Detect which cell encompasses the target text, then output its (X, Y) center coordinate. 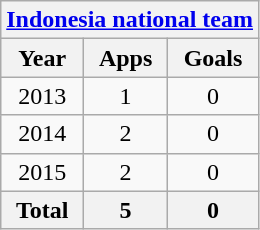
Year (42, 58)
Indonesia national team (130, 20)
2014 (42, 134)
2013 (42, 96)
5 (126, 210)
2015 (42, 172)
Goals (214, 58)
Apps (126, 58)
Total (42, 210)
1 (126, 96)
